Detect which cell encompasses the target text, then output its (x, y) center coordinate. 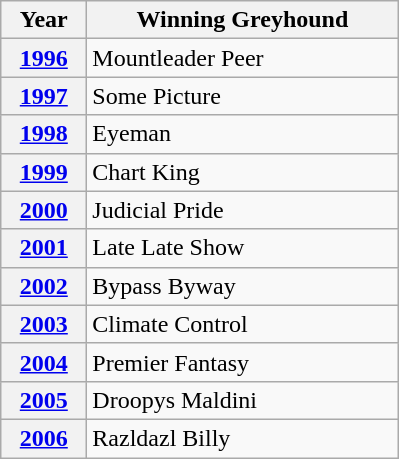
2001 (44, 248)
Mountleader Peer (242, 58)
2003 (44, 324)
Droopys Maldini (242, 400)
Bypass Byway (242, 286)
2002 (44, 286)
Razldazl Billy (242, 438)
Premier Fantasy (242, 362)
1997 (44, 96)
2005 (44, 400)
Some Picture (242, 96)
Late Late Show (242, 248)
Chart King (242, 172)
Winning Greyhound (242, 20)
Eyeman (242, 134)
2006 (44, 438)
2004 (44, 362)
1999 (44, 172)
1998 (44, 134)
2000 (44, 210)
Judicial Pride (242, 210)
Year (44, 20)
Climate Control (242, 324)
1996 (44, 58)
